Provide the (x, y) coordinate of the cell's center where the given text is located.  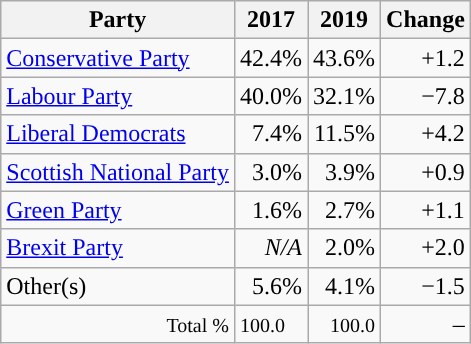
Other(s) (118, 286)
43.6% (344, 58)
Green Party (118, 210)
Liberal Democrats (118, 134)
5.6% (270, 286)
2.0% (344, 248)
Conservative Party (118, 58)
Brexit Party (118, 248)
+1.1 (426, 210)
Party (118, 20)
−7.8 (426, 96)
−1.5 (426, 286)
+2.0 (426, 248)
– (426, 324)
7.4% (270, 134)
32.1% (344, 96)
2019 (344, 20)
1.6% (270, 210)
4.1% (344, 286)
2.7% (344, 210)
+4.2 (426, 134)
Labour Party (118, 96)
2017 (270, 20)
+0.9 (426, 172)
Scottish National Party (118, 172)
Change (426, 20)
3.0% (270, 172)
42.4% (270, 58)
Total % (118, 324)
N/A (270, 248)
40.0% (270, 96)
11.5% (344, 134)
3.9% (344, 172)
+1.2 (426, 58)
